Scan for the cell matching the given text and deliver its (X, Y) coordinate at center. 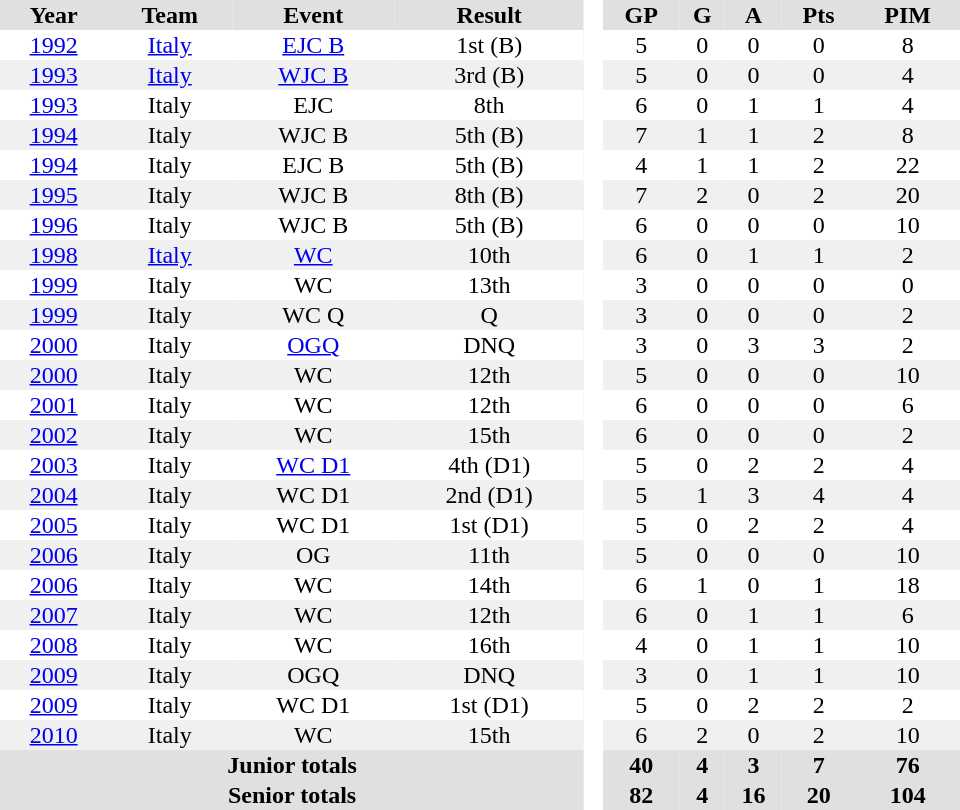
8th (489, 105)
Pts (819, 15)
16 (754, 795)
G (702, 15)
8th (B) (489, 195)
PIM (908, 15)
22 (908, 165)
WC Q (313, 315)
10th (489, 255)
1995 (54, 195)
40 (641, 765)
2007 (54, 615)
82 (641, 795)
Senior totals (292, 795)
3rd (B) (489, 75)
Junior totals (292, 765)
2002 (54, 435)
18 (908, 585)
Year (54, 15)
16th (489, 645)
11th (489, 555)
4th (D1) (489, 465)
13th (489, 285)
Event (313, 15)
76 (908, 765)
2nd (D1) (489, 495)
Result (489, 15)
2010 (54, 735)
1996 (54, 225)
104 (908, 795)
2005 (54, 525)
1998 (54, 255)
GP (641, 15)
OG (313, 555)
1992 (54, 45)
2001 (54, 405)
2003 (54, 465)
EJC (313, 105)
Q (489, 315)
Team (170, 15)
2008 (54, 645)
1st (B) (489, 45)
14th (489, 585)
A (754, 15)
2004 (54, 495)
